Extract the (X, Y) coordinate from the center of the cell holding the provided text.  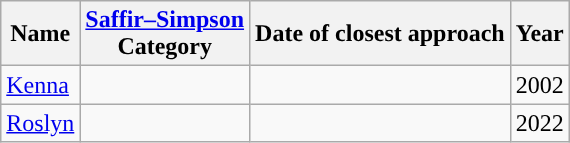
Kenna (40, 85)
Date of closest approach (380, 34)
Year (540, 34)
2002 (540, 85)
Name (40, 34)
Roslyn (40, 123)
2022 (540, 123)
Saffir–SimpsonCategory (165, 34)
